Scan for the cell matching the given text and deliver its [X, Y] coordinate at center. 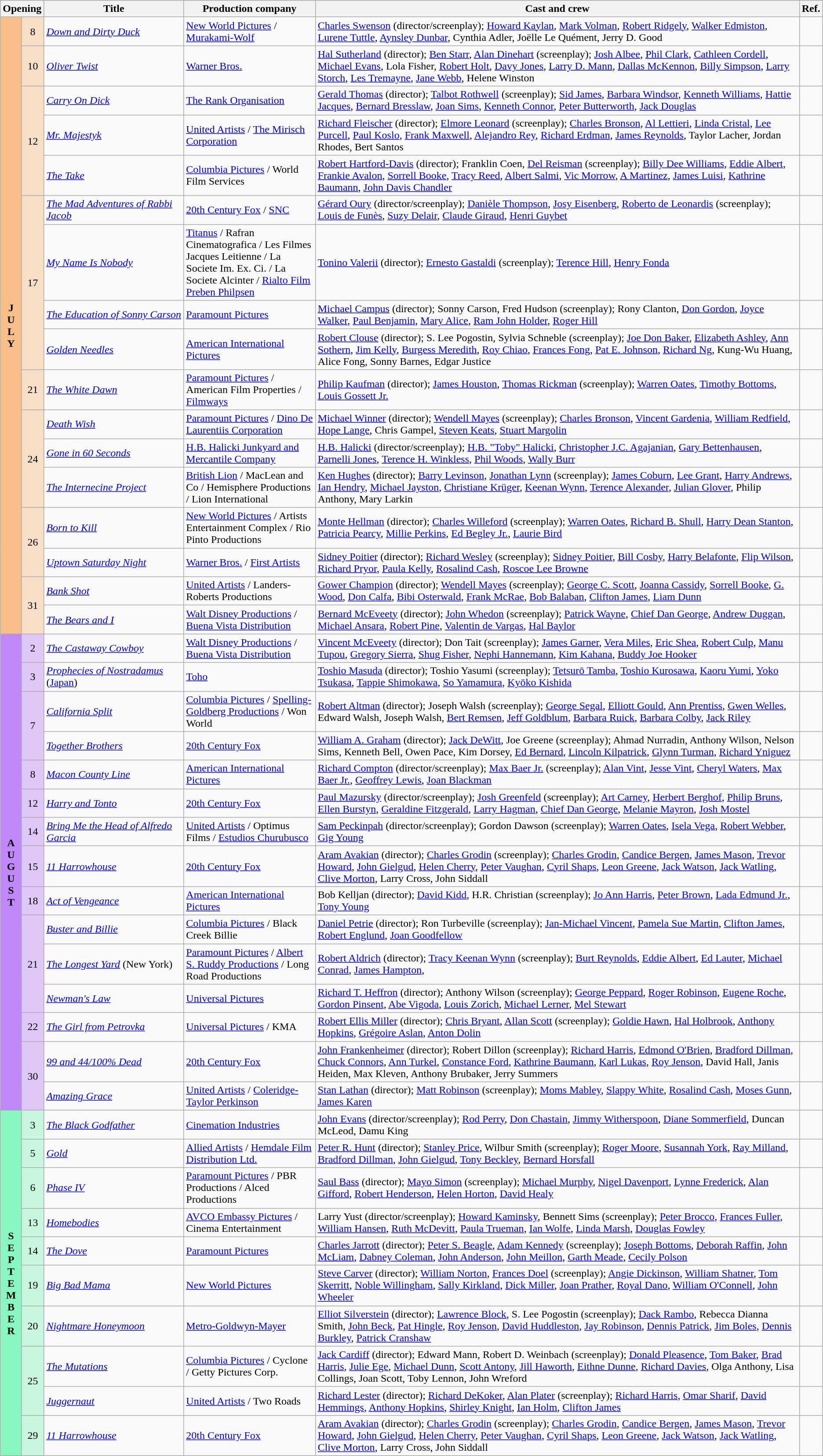
California Split [114, 711]
26 [33, 542]
New World Pictures [250, 1285]
13 [33, 1222]
Bring Me the Head of Alfredo Garcia [114, 832]
The Mutations [114, 1366]
My Name Is Nobody [114, 262]
10 [33, 66]
The Longest Yard (New York) [114, 964]
Universal Pictures / KMA [250, 1027]
AUGUST [11, 872]
Golden Needles [114, 349]
Nightmare Honeymoon [114, 1326]
The Bears and I [114, 620]
The Education of Sonny Carson [114, 315]
The Girl from Petrovka [114, 1027]
Mr. Majestyk [114, 135]
15 [33, 866]
Paramount Pictures / PBR Productions / Alced Productions [250, 1188]
19 [33, 1285]
22 [33, 1027]
SEPTEMBER [11, 1283]
United Artists / The Mirisch Corporation [250, 135]
Allied Artists / Hemdale Film Distribution Ltd. [250, 1154]
Down and Dirty Duck [114, 32]
Sam Peckinpah (director/screenplay); Gordon Dawson (screenplay); Warren Oates, Isela Vega, Robert Webber, Gig Young [557, 832]
20 [33, 1326]
The Mad Adventures of Rabbi Jacob [114, 210]
The Internecine Project [114, 488]
17 [33, 282]
British Lion / MacLean and Co / Hemisphere Productions / Lion International [250, 488]
Universal Pictures [250, 999]
Title [114, 9]
29 [33, 1435]
The Black Godfather [114, 1125]
Uptown Saturday Night [114, 563]
Warner Bros. [250, 66]
18 [33, 900]
United Artists / Landers-Roberts Productions [250, 591]
Columbia Pictures / Black Creek Billie [250, 929]
Paramount Pictures / Albert S. Ruddy Productions / Long Road Productions [250, 964]
Gone in 60 Seconds [114, 453]
Stan Lathan (director); Matt Robinson (screenplay); Moms Mabley, Slappy White, Rosalind Cash, Moses Gunn, James Karen [557, 1096]
Born to Kill [114, 528]
Juggernaut [114, 1401]
H.B. Halicki Junkyard and Mercantile Company [250, 453]
Prophecies of Nostradamus (Japan) [114, 677]
Paramount Pictures / American Film Properties / Filmways [250, 389]
Phase IV [114, 1188]
John Evans (director/screenplay); Rod Perry, Don Chastain, Jimmy Witherspoon, Diane Sommerfield, Duncan McLeod, Damu King [557, 1125]
Robert Ellis Miller (director); Chris Bryant, Allan Scott (screenplay); Goldie Hawn, Hal Holbrook, Anthony Hopkins, Grégoire Aslan, Anton Dolin [557, 1027]
7 [33, 725]
Philip Kaufman (director); James Houston, Thomas Rickman (screenplay); Warren Oates, Timothy Bottoms, Louis Gossett Jr. [557, 389]
Tonino Valerii (director); Ernesto Gastaldi (screenplay); Terence Hill, Henry Fonda [557, 262]
Production company [250, 9]
Columbia Pictures / Cyclone / Getty Pictures Corp. [250, 1366]
New World Pictures / Artists Entertainment Complex / Rio Pinto Productions [250, 528]
Oliver Twist [114, 66]
Warner Bros. / First Artists [250, 563]
Titanus / Rafran Cinematografica / Les Filmes Jacques Leitienne / La Societe Im. Ex. Ci. / La Societe Alcinter / Rialto Film Preben Philpsen [250, 262]
Bank Shot [114, 591]
5 [33, 1154]
2 [33, 648]
Columbia Pictures / World Film Services [250, 175]
Death Wish [114, 424]
99 and 44/100% Dead [114, 1062]
Daniel Petrie (director); Ron Turbeville (screenplay); Jan-Michael Vincent, Pamela Sue Martin, Clifton James, Robert Englund, Joan Goodfellow [557, 929]
The Castaway Cowboy [114, 648]
The Take [114, 175]
Carry On Dick [114, 100]
Metro-Goldwyn-Mayer [250, 1326]
New World Pictures / Murakami-Wolf [250, 32]
Act of Vengeance [114, 900]
30 [33, 1076]
AVCO Embassy Pictures / Cinema Entertainment [250, 1222]
Gold [114, 1154]
Newman's Law [114, 999]
Columbia Pictures / Spelling-Goldberg Productions / Won World [250, 711]
31 [33, 605]
The Dove [114, 1251]
Cinemation Industries [250, 1125]
24 [33, 459]
Homebodies [114, 1222]
United Artists / Optimus Films / Estudios Churubusco [250, 832]
Ref. [811, 9]
25 [33, 1380]
Toho [250, 677]
JULY [11, 325]
Robert Aldrich (director); Tracy Keenan Wynn (screenplay); Burt Reynolds, Eddie Albert, Ed Lauter, Michael Conrad, James Hampton, [557, 964]
Harry and Tonto [114, 803]
Bob Kelljan (director); David Kidd, H.R. Christian (screenplay); Jo Ann Harris, Peter Brown, Lada Edmund Jr., Tony Young [557, 900]
Macon County Line [114, 775]
Together Brothers [114, 746]
6 [33, 1188]
Cast and crew [557, 9]
Big Bad Mama [114, 1285]
United Artists / Coleridge-Taylor Perkinson [250, 1096]
The White Dawn [114, 389]
United Artists / Two Roads [250, 1401]
Paramount Pictures / Dino De Laurentiis Corporation [250, 424]
Amazing Grace [114, 1096]
Opening [22, 9]
Richard Compton (director/screenplay); Max Baer Jr. (screenplay); Alan Vint, Jesse Vint, Cheryl Waters, Max Baer Jr., Geoffrey Lewis, Joan Blackman [557, 775]
Buster and Billie [114, 929]
The Rank Organisation [250, 100]
20th Century Fox / SNC [250, 210]
